Find where the given text appears and provide that cell's center as [x, y] coordinate. 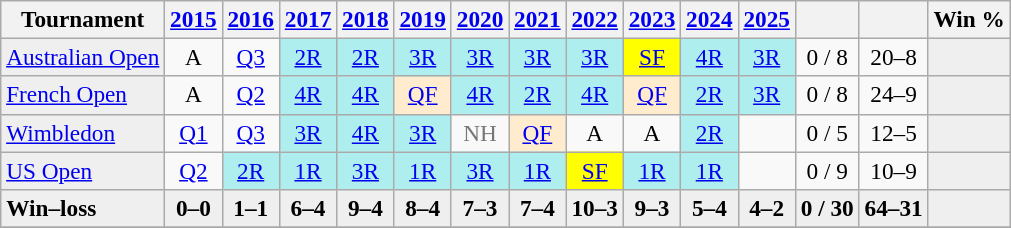
10–9 [894, 170]
2022 [594, 19]
7–3 [480, 208]
NH [480, 133]
2023 [652, 19]
9–3 [652, 208]
2020 [480, 19]
2018 [366, 19]
2016 [250, 19]
8–4 [422, 208]
Australian Open [83, 57]
Win % [969, 19]
2015 [194, 19]
4–2 [766, 208]
9–4 [366, 208]
6–4 [308, 208]
2017 [308, 19]
0 / 5 [827, 133]
Wimbledon [83, 133]
US Open [83, 170]
5–4 [710, 208]
0 / 30 [827, 208]
64–31 [894, 208]
1–1 [250, 208]
24–9 [894, 95]
7–4 [538, 208]
0–0 [194, 208]
Win–loss [83, 208]
2025 [766, 19]
12–5 [894, 133]
2021 [538, 19]
10–3 [594, 208]
Q1 [194, 133]
2024 [710, 19]
Tournament [83, 19]
20–8 [894, 57]
2019 [422, 19]
French Open [83, 95]
0 / 9 [827, 170]
